Search for the cell housing the specified text and yield its (X, Y) center coordinate. 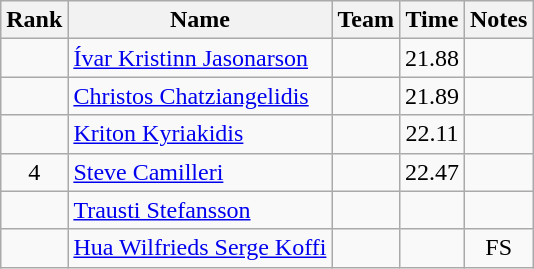
Notes (498, 20)
22.47 (432, 172)
21.89 (432, 96)
Christos Chatziangelidis (200, 96)
Trausti Stefansson (200, 210)
Kriton Kyriakidis (200, 134)
22.11 (432, 134)
Ívar Kristinn Jasonarson (200, 58)
Hua Wilfrieds Serge Koffi (200, 248)
Name (200, 20)
4 (34, 172)
Steve Camilleri (200, 172)
Rank (34, 20)
FS (498, 248)
21.88 (432, 58)
Team (366, 20)
Time (432, 20)
